Return (X, Y) of the center of cell containing provided text 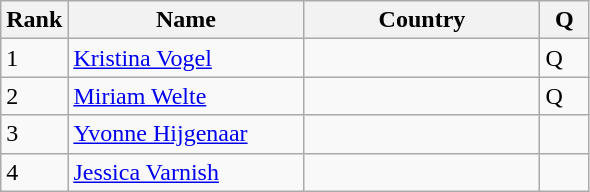
Jessica Varnish (186, 172)
2 (34, 96)
Country (422, 20)
3 (34, 134)
Miriam Welte (186, 96)
Yvonne Hijgenaar (186, 134)
Rank (34, 20)
Name (186, 20)
4 (34, 172)
1 (34, 58)
Kristina Vogel (186, 58)
